Extract the (X, Y) coordinate from the center of the cell holding the provided text.  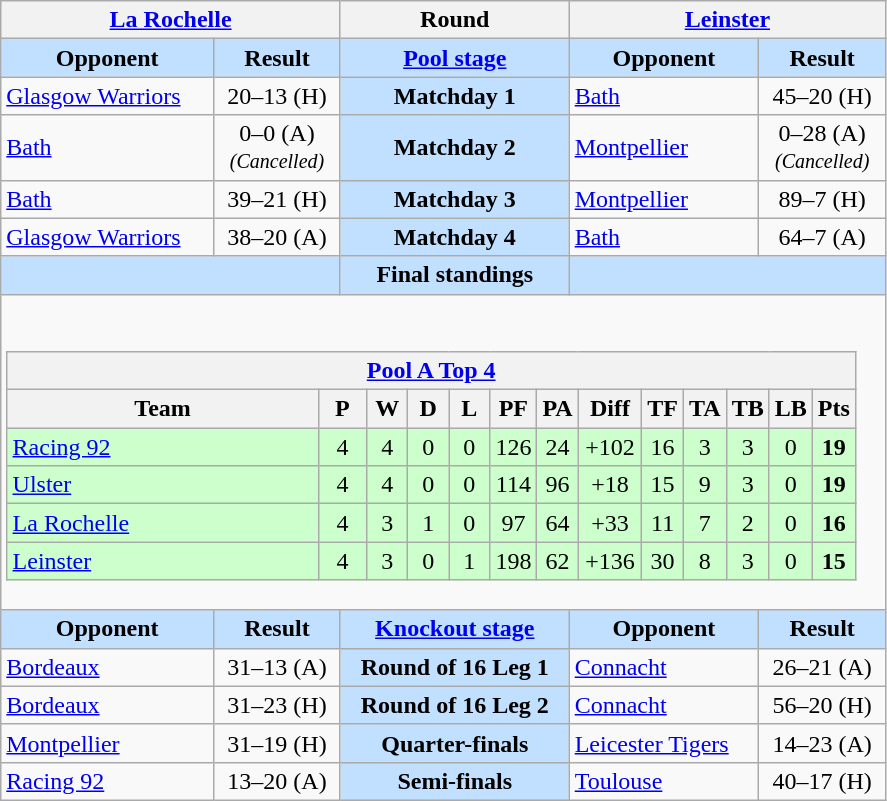
Team (162, 409)
56–20 (H) (822, 705)
9 (704, 485)
114 (514, 485)
Final standings (454, 275)
Round (454, 20)
97 (514, 523)
198 (514, 561)
Round of 16 Leg 1 (454, 667)
Matchday 2 (454, 148)
7 (704, 523)
89–7 (H) (822, 199)
Knockout stage (454, 629)
26–21 (A) (822, 667)
13–20 (A) (278, 781)
TB (748, 409)
31–13 (A) (278, 667)
PF (514, 409)
TA (704, 409)
Pts (834, 409)
P (342, 409)
Toulouse (664, 781)
Pool stage (454, 58)
40–17 (H) (822, 781)
31–19 (H) (278, 743)
20–13 (H) (278, 96)
64–7 (A) (822, 237)
0–0 (A)(Cancelled) (278, 148)
14–23 (A) (822, 743)
38–20 (A) (278, 237)
45–20 (H) (822, 96)
62 (558, 561)
96 (558, 485)
Diff (610, 409)
Round of 16 Leg 2 (454, 705)
11 (663, 523)
Pool A Top 4 (431, 370)
39–21 (H) (278, 199)
126 (514, 447)
+136 (610, 561)
Matchday 1 (454, 96)
Semi-finals (454, 781)
W (388, 409)
D (428, 409)
Ulster (162, 485)
LB (790, 409)
2 (748, 523)
Matchday 4 (454, 237)
0–28 (A)(Cancelled) (822, 148)
Matchday 3 (454, 199)
L (470, 409)
24 (558, 447)
Quarter-finals (454, 743)
+18 (610, 485)
+33 (610, 523)
Leicester Tigers (664, 743)
PA (558, 409)
64 (558, 523)
+102 (610, 447)
8 (704, 561)
31–23 (H) (278, 705)
30 (663, 561)
TF (663, 409)
